Scan for the cell matching the given text and deliver its [x, y] coordinate at center. 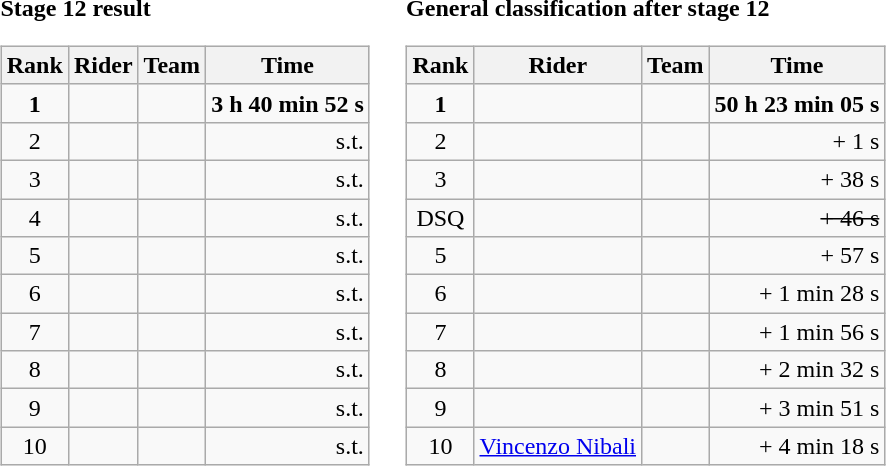
4 [34, 217]
+ 3 min 51 s [797, 408]
50 h 23 min 05 s [797, 103]
+ 4 min 18 s [797, 446]
+ 57 s [797, 256]
+ 2 min 32 s [797, 370]
Vincenzo Nibali [558, 446]
3 h 40 min 52 s [288, 103]
+ 1 min 56 s [797, 332]
+ 46 s [797, 217]
DSQ [440, 217]
+ 1 min 28 s [797, 294]
+ 38 s [797, 179]
+ 1 s [797, 141]
